From the cell containing the given text, extract its center point as (x, y) coordinate. 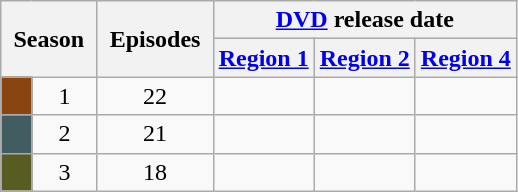
Season (49, 39)
Region 1 (264, 58)
DVD release date (364, 20)
2 (64, 134)
Episodes (155, 39)
Region 4 (466, 58)
3 (64, 172)
1 (64, 96)
21 (155, 134)
Region 2 (364, 58)
18 (155, 172)
22 (155, 96)
